Return the [X, Y] coordinate for the center point of the cell that contains the specified text.  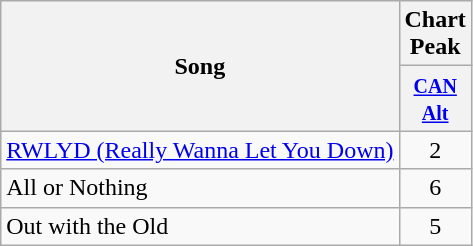
Chart Peak [435, 34]
All or Nothing [200, 188]
5 [435, 226]
Song [200, 66]
2 [435, 150]
Out with the Old [200, 226]
RWLYD (Really Wanna Let You Down) [200, 150]
6 [435, 188]
CAN Alt [435, 98]
